Scan for the cell matching the given text and deliver its [X, Y] coordinate at center. 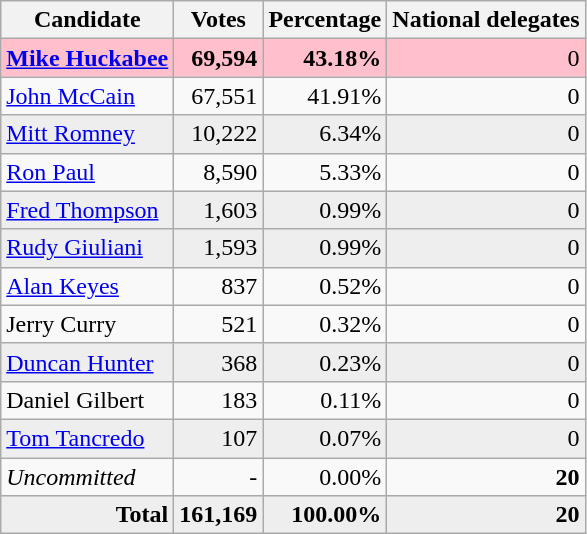
Percentage [325, 20]
69,594 [218, 58]
0.52% [325, 286]
100.00% [325, 515]
Candidate [88, 20]
1,593 [218, 248]
0.07% [325, 438]
- [218, 477]
Mitt Romney [88, 134]
107 [218, 438]
Alan Keyes [88, 286]
National delegates [486, 20]
6.34% [325, 134]
Mike Huckabee [88, 58]
Tom Tancredo [88, 438]
Ron Paul [88, 172]
183 [218, 400]
67,551 [218, 96]
Daniel Gilbert [88, 400]
837 [218, 286]
161,169 [218, 515]
0.23% [325, 362]
0.00% [325, 477]
10,222 [218, 134]
0.32% [325, 324]
Votes [218, 20]
Uncommitted [88, 477]
8,590 [218, 172]
41.91% [325, 96]
Fred Thompson [88, 210]
521 [218, 324]
Total [88, 515]
Rudy Giuliani [88, 248]
1,603 [218, 210]
43.18% [325, 58]
John McCain [88, 96]
Jerry Curry [88, 324]
0.11% [325, 400]
5.33% [325, 172]
368 [218, 362]
Duncan Hunter [88, 362]
